Return [X, Y] of the center of cell containing provided text 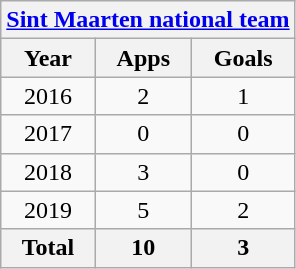
Total [48, 248]
Apps [143, 58]
Sint Maarten national team [148, 20]
Year [48, 58]
10 [143, 248]
5 [143, 210]
2017 [48, 134]
Goals [243, 58]
2018 [48, 172]
1 [243, 96]
2019 [48, 210]
2016 [48, 96]
